Locate the cell with the specified text and output its (x, y) center coordinate. 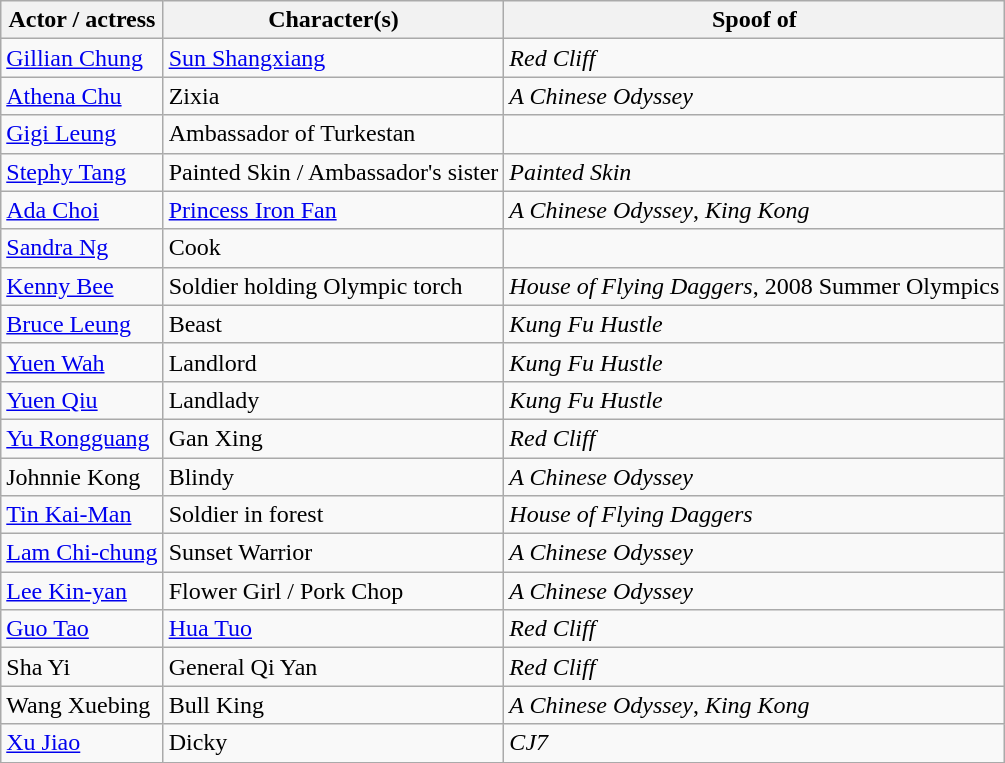
Sandra Ng (82, 248)
Soldier in forest (334, 515)
Landlord (334, 362)
Cook (334, 248)
Sun Shangxiang (334, 58)
Ambassador of Turkestan (334, 134)
House of Flying Daggers, 2008 Summer Olympics (754, 286)
Lee Kin-yan (82, 591)
Xu Jiao (82, 743)
Spoof of (754, 20)
Ada Choi (82, 210)
Athena Chu (82, 96)
Johnnie Kong (82, 477)
Gigi Leung (82, 134)
House of Flying Daggers (754, 515)
Blindy (334, 477)
Hua Tuo (334, 629)
Beast (334, 324)
General Qi Yan (334, 667)
Dicky (334, 743)
Gillian Chung (82, 58)
Yu Rongguang (82, 438)
Stephy Tang (82, 172)
Painted Skin / Ambassador's sister (334, 172)
Landlady (334, 400)
Guo Tao (82, 629)
Bruce Leung (82, 324)
Sha Yi (82, 667)
Lam Chi-chung (82, 553)
Princess Iron Fan (334, 210)
Sunset Warrior (334, 553)
Tin Kai-Man (82, 515)
Soldier holding Olympic torch (334, 286)
Painted Skin (754, 172)
Character(s) (334, 20)
Wang Xuebing (82, 705)
Kenny Bee (82, 286)
Bull King (334, 705)
Yuen Wah (82, 362)
Gan Xing (334, 438)
Flower Girl / Pork Chop (334, 591)
Zixia (334, 96)
CJ7 (754, 743)
Yuen Qiu (82, 400)
Actor / actress (82, 20)
